Provide the [X, Y] coordinate of the cell's center where the given text is located.  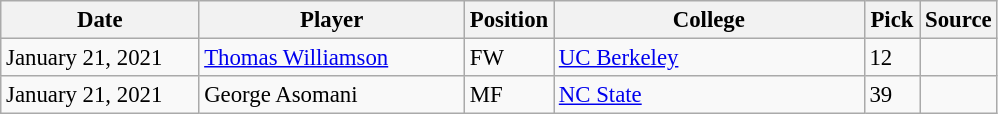
12 [892, 58]
FW [508, 58]
Date [100, 20]
39 [892, 95]
MF [508, 95]
George Asomani [332, 95]
Player [332, 20]
UC Berkeley [710, 58]
Pick [892, 20]
Source [958, 20]
Position [508, 20]
NC State [710, 95]
College [710, 20]
Thomas Williamson [332, 58]
